Pinpoint the cell where the given text exists, returning its (x, y) midpoint coordinate. 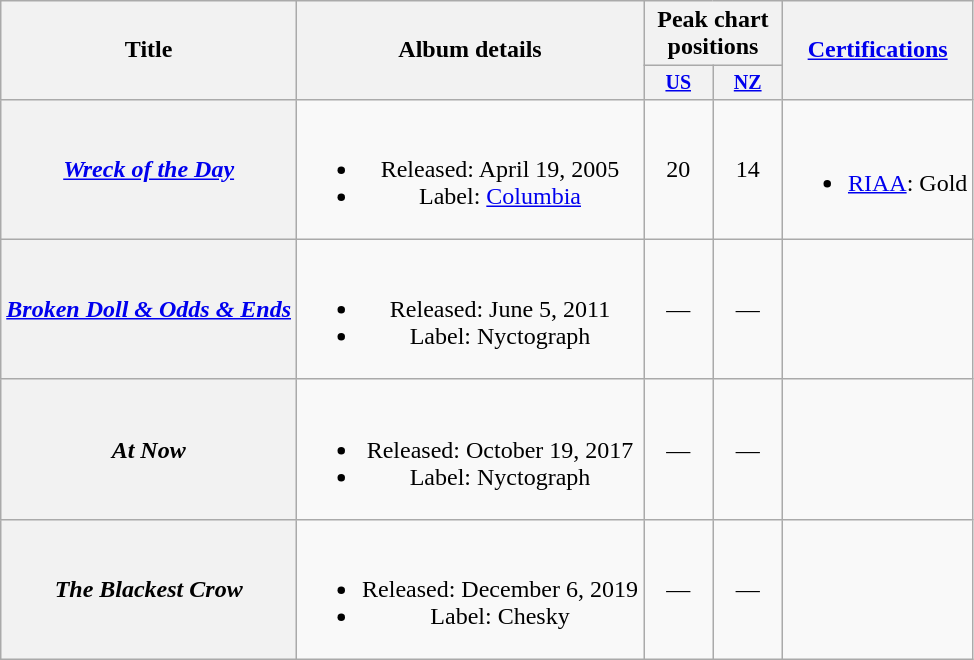
RIAA: Gold (877, 169)
At Now (149, 449)
The Blackest Crow (149, 589)
14 (748, 169)
Album details (470, 50)
Broken Doll & Odds & Ends (149, 309)
Released: June 5, 2011Label: Nyctograph (470, 309)
Released: December 6, 2019Label: Chesky (470, 589)
NZ (748, 82)
Released: October 19, 2017Label: Nyctograph (470, 449)
Certifications (877, 50)
Title (149, 50)
Peak chart positions (714, 34)
US (678, 82)
20 (678, 169)
Released: April 19, 2005Label: Columbia (470, 169)
Wreck of the Day (149, 169)
